Return [x, y] of the center of cell containing provided text 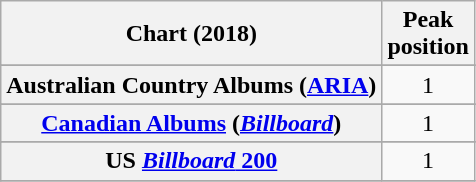
US Billboard 200 [192, 161]
Canadian Albums (Billboard) [192, 123]
Chart (2018) [192, 34]
Australian Country Albums (ARIA) [192, 85]
Peak position [428, 34]
